For the text-containing cell, return its midpoint in [X, Y] coordinate format. 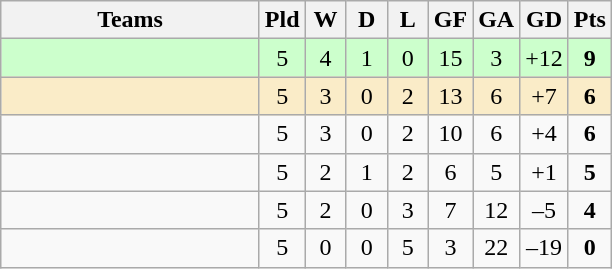
13 [450, 96]
+7 [544, 96]
–19 [544, 248]
D [366, 20]
–5 [544, 210]
Teams [130, 20]
GD [544, 20]
GA [496, 20]
Pld [282, 20]
Pts [590, 20]
+12 [544, 58]
10 [450, 134]
L [408, 20]
W [326, 20]
+1 [544, 172]
12 [496, 210]
7 [450, 210]
+4 [544, 134]
9 [590, 58]
22 [496, 248]
GF [450, 20]
15 [450, 58]
